Scan for the cell matching the given text and deliver its [x, y] coordinate at center. 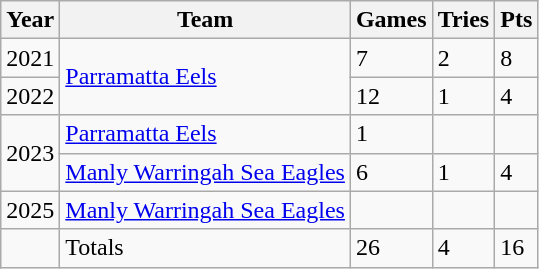
Tries [464, 20]
12 [391, 96]
Totals [206, 248]
Team [206, 20]
Pts [516, 20]
Year [30, 20]
6 [391, 172]
2021 [30, 58]
2 [464, 58]
2025 [30, 210]
Games [391, 20]
16 [516, 248]
2022 [30, 96]
2023 [30, 153]
8 [516, 58]
26 [391, 248]
7 [391, 58]
